Detect which cell encompasses the target text, then output its [X, Y] center coordinate. 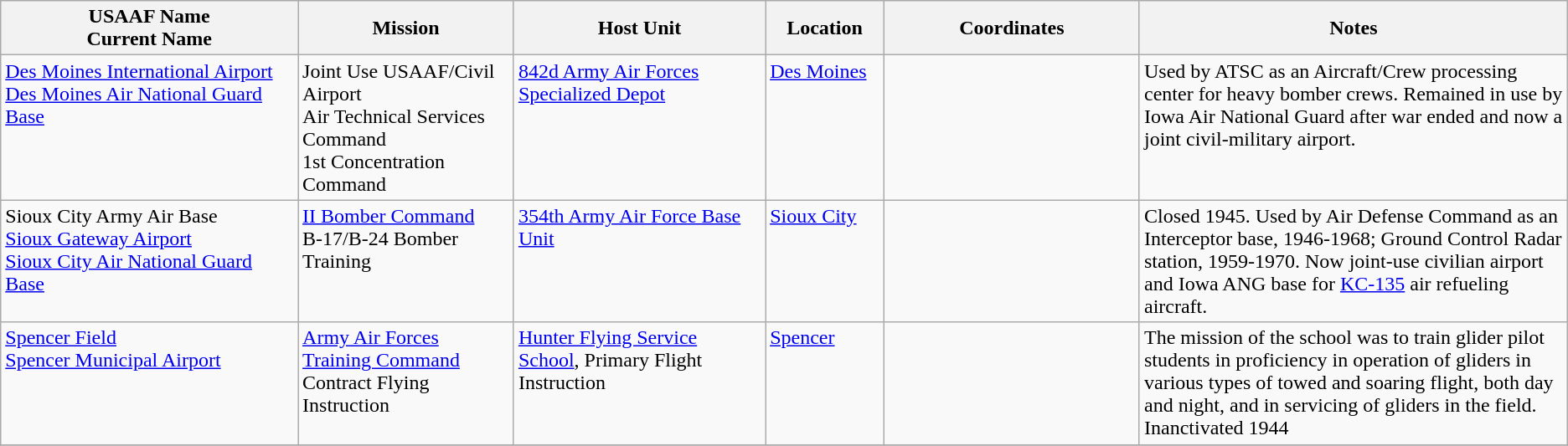
Hunter Flying Service School, Primary Flight Instruction [639, 383]
Spencer [825, 383]
Des Moines [825, 127]
Location [825, 28]
842d Army Air Forces Specialized Depot [639, 127]
USAAF NameCurrent Name [149, 28]
Spencer FieldSpencer Municipal Airport [149, 383]
Coordinates [1012, 28]
Mission [406, 28]
Host Unit [639, 28]
Army Air Forces Training Command Contract Flying Instruction [406, 383]
II Bomber CommandB-17/B-24 Bomber Training [406, 261]
Sioux City Army Air BaseSioux Gateway AirportSioux City Air National Guard Base [149, 261]
Joint Use USAAF/Civil AirportAir Technical Services Command1st Concentration Command [406, 127]
Sioux City [825, 261]
354th Army Air Force Base Unit [639, 261]
Notes [1354, 28]
Des Moines International AirportDes Moines Air National Guard Base [149, 127]
